Capture the cell that displays the provided text and extract its [X, Y] central coordinate. 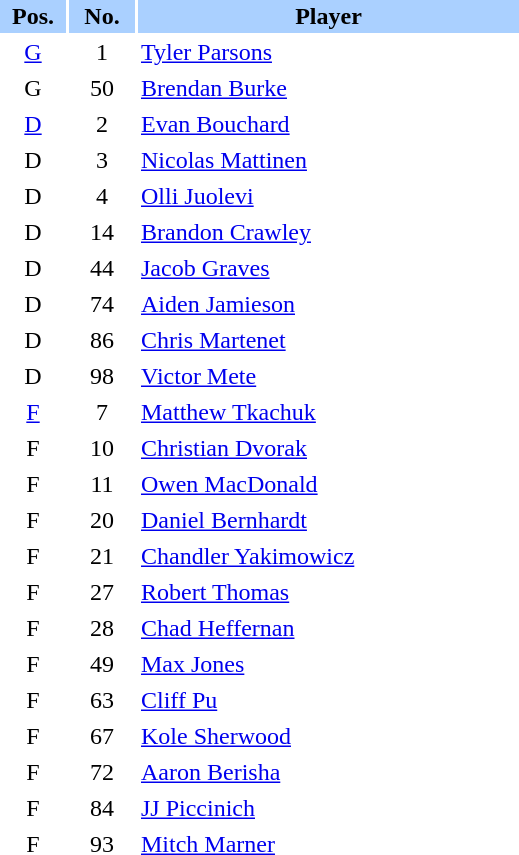
20 [102, 520]
Pos. [33, 16]
Max Jones [328, 664]
72 [102, 772]
11 [102, 484]
1 [102, 52]
50 [102, 88]
Brandon Crawley [328, 232]
27 [102, 592]
Matthew Tkachuk [328, 412]
7 [102, 412]
67 [102, 736]
98 [102, 376]
49 [102, 664]
No. [102, 16]
Owen MacDonald [328, 484]
Aaron Berisha [328, 772]
JJ Piccinich [328, 808]
Aiden Jamieson [328, 304]
21 [102, 556]
Victor Mete [328, 376]
Player [328, 16]
14 [102, 232]
3 [102, 160]
86 [102, 340]
28 [102, 628]
44 [102, 268]
Evan Bouchard [328, 124]
Chandler Yakimowicz [328, 556]
Chad Heffernan [328, 628]
Christian Dvorak [328, 448]
Nicolas Mattinen [328, 160]
2 [102, 124]
Jacob Graves [328, 268]
10 [102, 448]
Daniel Bernhardt [328, 520]
4 [102, 196]
Brendan Burke [328, 88]
Kole Sherwood [328, 736]
Chris Martenet [328, 340]
Cliff Pu [328, 700]
84 [102, 808]
Robert Thomas [328, 592]
63 [102, 700]
Tyler Parsons [328, 52]
74 [102, 304]
Olli Juolevi [328, 196]
